Determine the (X, Y) coordinate at the center of the cell enclosing the given text.  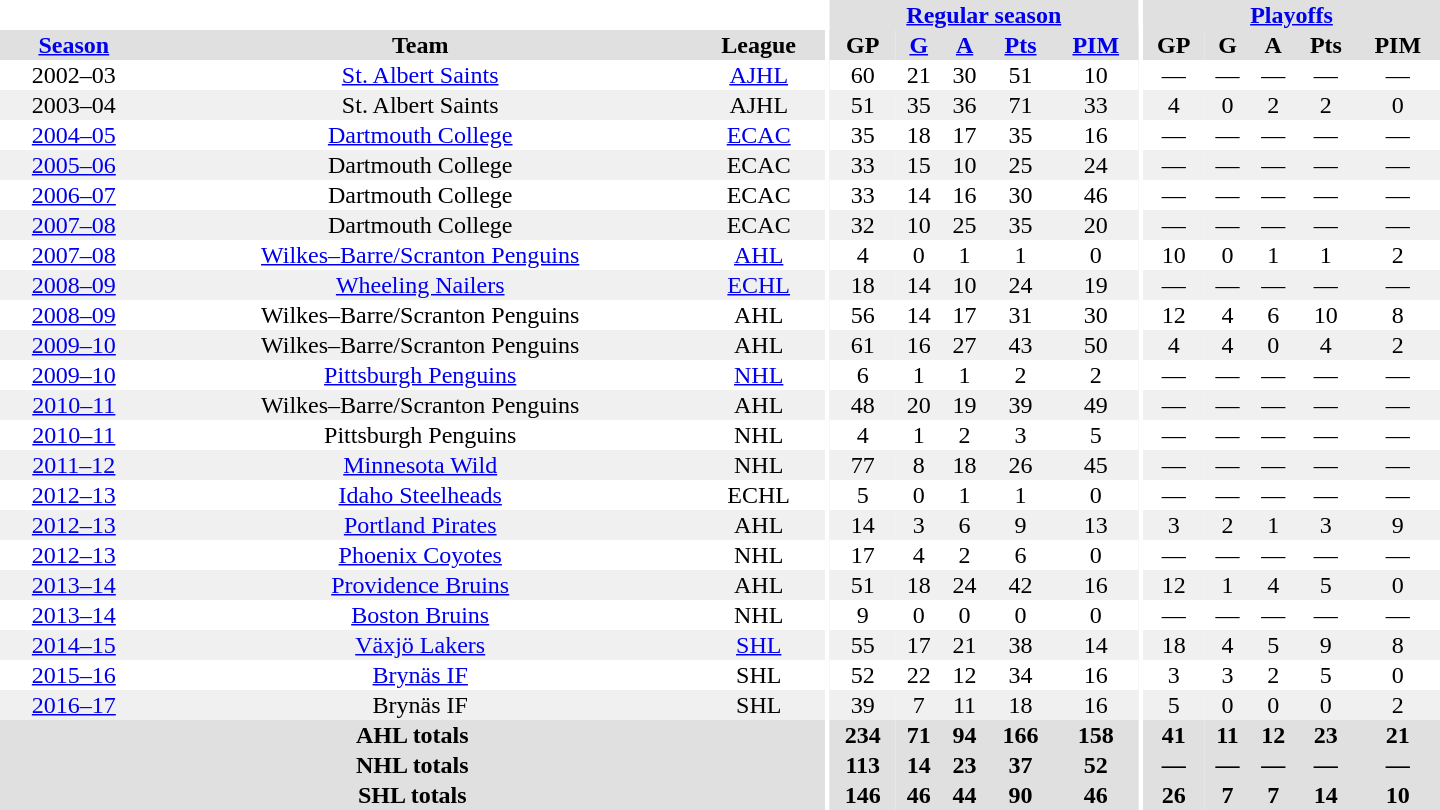
Boston Bruins (420, 615)
158 (1096, 735)
43 (1020, 345)
42 (1020, 585)
2006–07 (74, 195)
AHL totals (412, 735)
27 (965, 345)
Season (74, 45)
22 (919, 675)
166 (1020, 735)
13 (1096, 525)
2015–16 (74, 675)
90 (1020, 795)
60 (863, 75)
61 (863, 345)
32 (863, 225)
37 (1020, 765)
94 (965, 735)
41 (1174, 735)
56 (863, 315)
Regular season (984, 15)
Playoffs (1292, 15)
15 (919, 165)
2016–17 (74, 705)
49 (1096, 405)
Providence Bruins (420, 585)
2004–05 (74, 135)
Wheeling Nailers (420, 285)
NHL totals (412, 765)
Portland Pirates (420, 525)
36 (965, 105)
Växjö Lakers (420, 645)
2002–03 (74, 75)
Team (420, 45)
38 (1020, 645)
2003–04 (74, 105)
31 (1020, 315)
34 (1020, 675)
Idaho Steelheads (420, 495)
45 (1096, 465)
Phoenix Coyotes (420, 555)
2011–12 (74, 465)
League (759, 45)
2005–06 (74, 165)
SHL totals (412, 795)
50 (1096, 345)
234 (863, 735)
77 (863, 465)
44 (965, 795)
55 (863, 645)
Minnesota Wild (420, 465)
146 (863, 795)
113 (863, 765)
2014–15 (74, 645)
48 (863, 405)
